Output the (X, Y) coordinate of the center of the cell containing the given text.  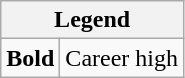
Bold (30, 58)
Legend (92, 20)
Career high (122, 58)
